Provide the (x, y) coordinate of the cell's center where the given text is located.  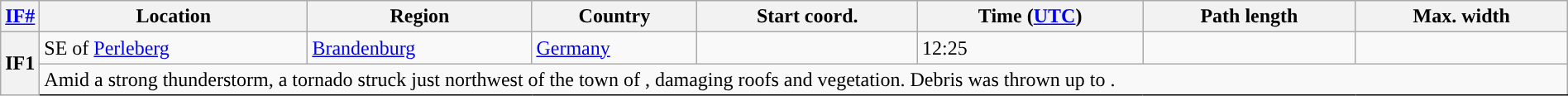
12:25 (1030, 48)
Start coord. (807, 17)
Country (614, 17)
IF# (20, 17)
Germany (614, 48)
Brandenburg (420, 48)
Amid a strong thunderstorm, a tornado struck just northwest of the town of , damaging roofs and vegetation. Debris was thrown up to . (804, 79)
Region (420, 17)
Time (UTC) (1030, 17)
Location (174, 17)
IF1 (20, 64)
Path length (1249, 17)
SE of Perleberg (174, 48)
Max. width (1461, 17)
